Return the [X, Y] coordinate for the center point of the cell that contains the specified text.  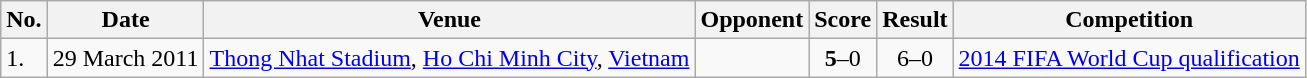
6–0 [915, 58]
2014 FIFA World Cup qualification [1129, 58]
Opponent [752, 20]
29 March 2011 [126, 58]
Result [915, 20]
Score [843, 20]
5–0 [843, 58]
Venue [450, 20]
1. [24, 58]
Competition [1129, 20]
Date [126, 20]
Thong Nhat Stadium, Ho Chi Minh City, Vietnam [450, 58]
No. [24, 20]
